Extract the (x, y) coordinate from the center of the cell holding the provided text.  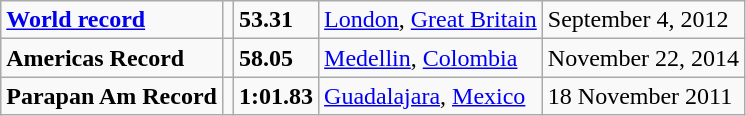
Americas Record (112, 58)
53.31 (276, 20)
Medellin, Colombia (431, 58)
18 November 2011 (643, 96)
London, Great Britain (431, 20)
September 4, 2012 (643, 20)
1:01.83 (276, 96)
November 22, 2014 (643, 58)
World record (112, 20)
Guadalajara, Mexico (431, 96)
Parapan Am Record (112, 96)
58.05 (276, 58)
